Pinpoint the cell where the given text exists, returning its (X, Y) midpoint coordinate. 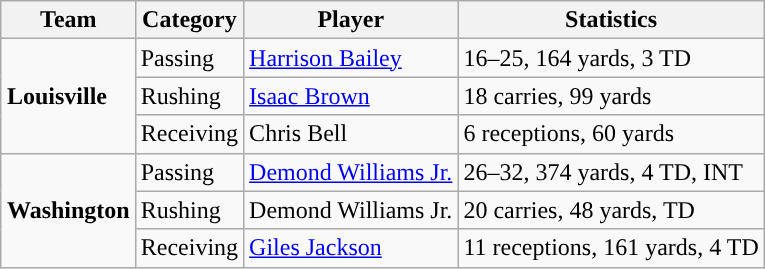
11 receptions, 161 yards, 4 TD (611, 248)
Washington (68, 210)
Category (189, 20)
Chris Bell (351, 134)
20 carries, 48 yards, TD (611, 210)
6 receptions, 60 yards (611, 134)
Player (351, 20)
Isaac Brown (351, 96)
Harrison Bailey (351, 58)
Team (68, 20)
26–32, 374 yards, 4 TD, INT (611, 172)
Louisville (68, 96)
18 carries, 99 yards (611, 96)
16–25, 164 yards, 3 TD (611, 58)
Statistics (611, 20)
Giles Jackson (351, 248)
